Capture the cell that displays the provided text and extract its (X, Y) central coordinate. 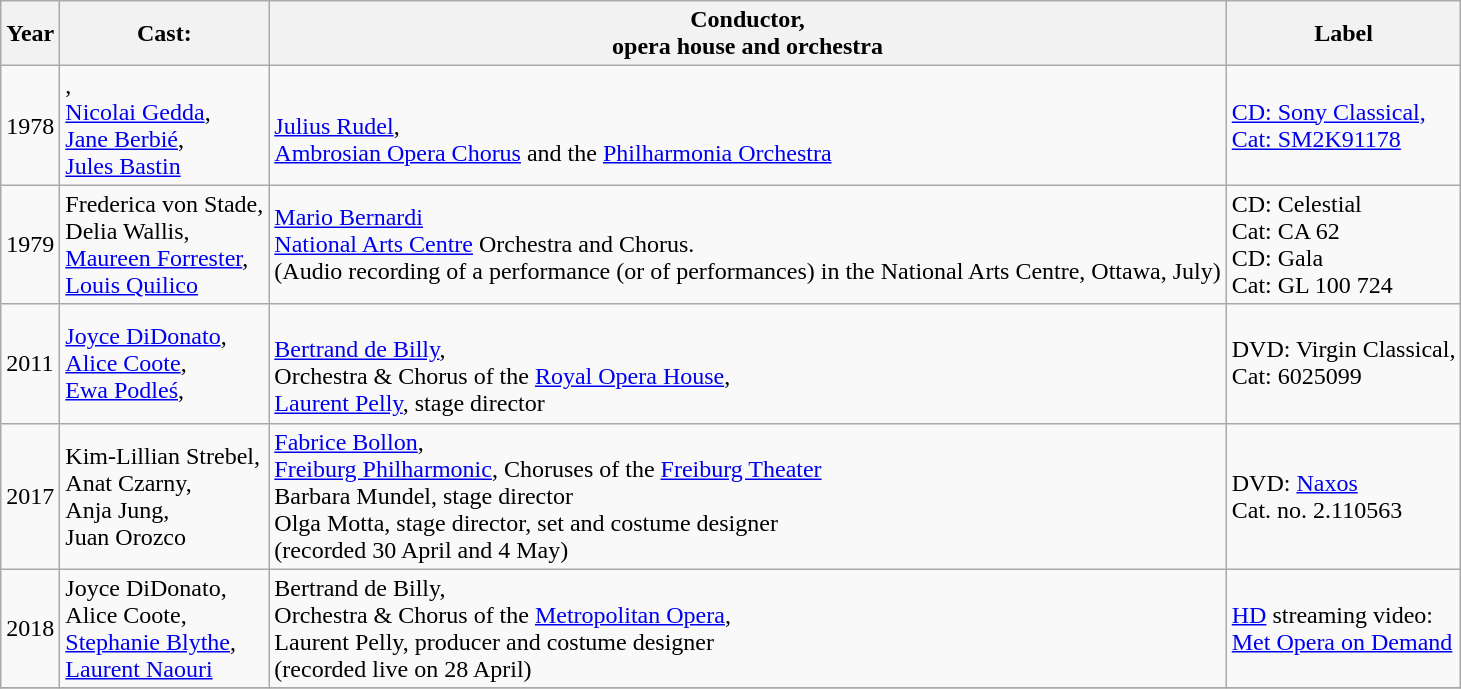
2011 (30, 364)
Year (30, 34)
DVD: NaxosCat. no. 2.110563 (1344, 496)
Label (1344, 34)
2018 (30, 628)
2017 (30, 496)
Kim-Lillian Strebel,Anat Czarny,Anja Jung,Juan Orozco (164, 496)
Bertrand de Billy,Orchestra & Chorus of the Metropolitan Opera,Laurent Pelly, producer and costume designer(recorded live on 28 April) (748, 628)
Cast: (164, 34)
HD streaming video:Met Opera on Demand (1344, 628)
Frederica von Stade,Delia Wallis,Maureen Forrester,Louis Quilico (164, 244)
1978 (30, 126)
Joyce DiDonato,Alice Coote,Ewa Podleś, (164, 364)
1979 (30, 244)
Conductor,opera house and orchestra (748, 34)
Joyce DiDonato,Alice Coote,Stephanie Blythe,Laurent Naouri (164, 628)
,Nicolai Gedda,Jane Berbié,Jules Bastin (164, 126)
Julius Rudel,Ambrosian Opera Chorus and the Philharmonia Orchestra (748, 126)
Bertrand de Billy,Orchestra & Chorus of the Royal Opera House,Laurent Pelly, stage director (748, 364)
DVD: Virgin Classical,Cat: 6025099 (1344, 364)
CD: CelestialCat: CA 62CD: GalaCat: GL 100 724 (1344, 244)
CD: Sony Classical,Cat: SM2K91178 (1344, 126)
